From the cell containing the given text, extract its center point as (X, Y) coordinate. 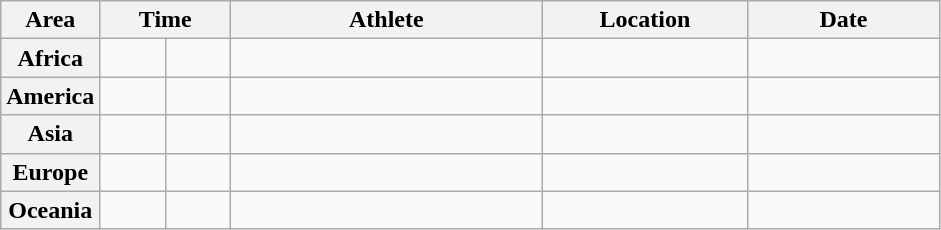
Europe (50, 172)
America (50, 96)
Oceania (50, 210)
Time (166, 20)
Asia (50, 134)
Date (844, 20)
Africa (50, 58)
Location (645, 20)
Area (50, 20)
Athlete (386, 20)
